For the text-containing cell, return its midpoint in (X, Y) coordinate format. 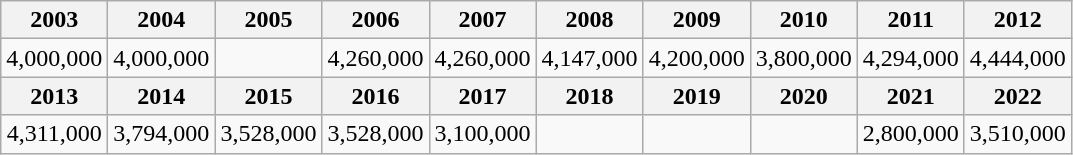
3,100,000 (482, 134)
2007 (482, 20)
2011 (910, 20)
2008 (590, 20)
2,800,000 (910, 134)
2003 (54, 20)
2018 (590, 96)
3,794,000 (162, 134)
4,147,000 (590, 58)
2014 (162, 96)
2009 (696, 20)
4,294,000 (910, 58)
2022 (1018, 96)
3,510,000 (1018, 134)
2012 (1018, 20)
3,800,000 (804, 58)
2020 (804, 96)
4,444,000 (1018, 58)
4,200,000 (696, 58)
2016 (376, 96)
2010 (804, 20)
2004 (162, 20)
2017 (482, 96)
2005 (268, 20)
2019 (696, 96)
2015 (268, 96)
4,311,000 (54, 134)
2006 (376, 20)
2021 (910, 96)
2013 (54, 96)
